For the text-containing cell, return its midpoint in (X, Y) coordinate format. 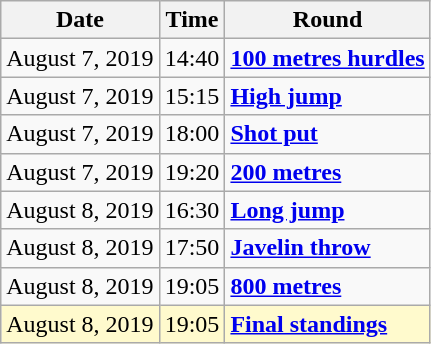
17:50 (192, 248)
14:40 (192, 58)
15:15 (192, 96)
18:00 (192, 134)
16:30 (192, 210)
Javelin throw (328, 248)
Round (328, 20)
200 metres (328, 172)
Final standings (328, 324)
100 metres hurdles (328, 58)
800 metres (328, 286)
Shot put (328, 134)
Time (192, 20)
Date (80, 20)
Long jump (328, 210)
High jump (328, 96)
19:20 (192, 172)
